Capture the cell that displays the provided text and extract its (X, Y) central coordinate. 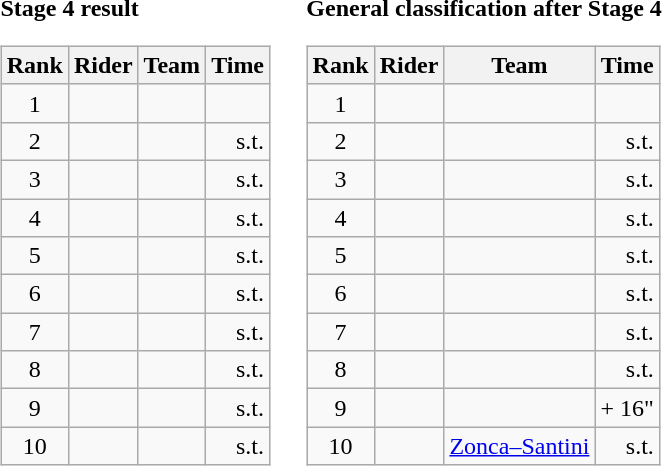
Zonca–Santini (520, 446)
+ 16" (627, 408)
